Output the [x, y] coordinate of the center of the cell containing the given text.  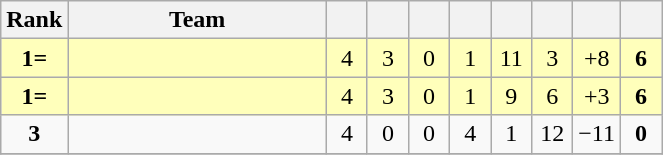
−11 [597, 134]
Team [198, 20]
Rank [34, 20]
11 [512, 58]
+3 [597, 96]
9 [512, 96]
12 [552, 134]
+8 [597, 58]
